For the text-containing cell, return its midpoint in [X, Y] coordinate format. 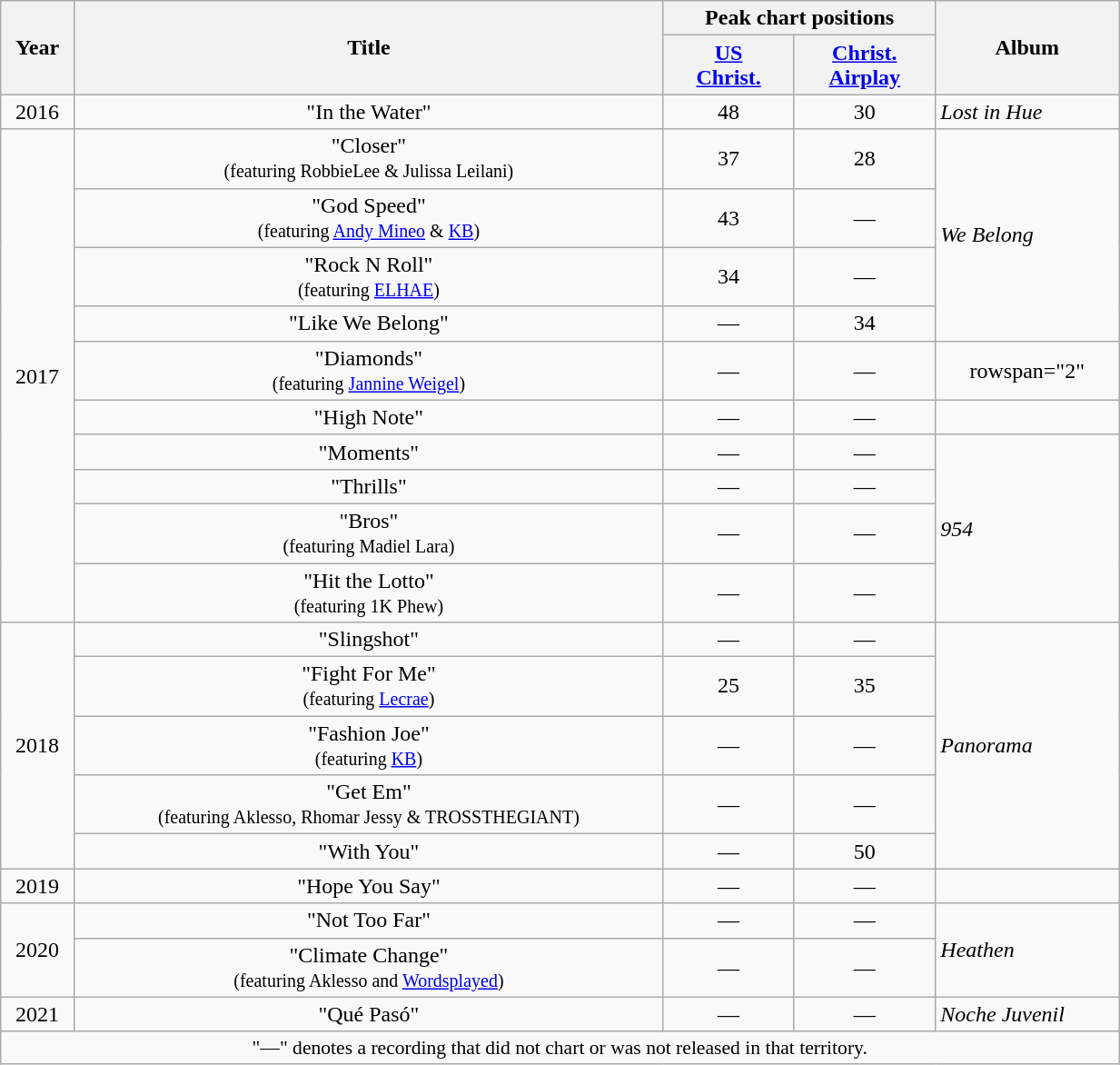
"Rock N Roll" (featuring ELHAE) [369, 276]
Panorama [1027, 745]
rowspan="2" [1027, 371]
Year [38, 47]
USChrist. [728, 65]
2020 [38, 951]
"Fight For Me" (featuring Lecrae) [369, 687]
Title [369, 47]
"Closer" (featuring RobbieLee & Julissa Leilani) [369, 158]
"Thrills" [369, 486]
"Moments" [369, 452]
2016 [38, 112]
We Belong [1027, 234]
Heathen [1027, 951]
35 [865, 687]
"Get Em" (featuring Aklesso, Rhomar Jessy & TROSSTHEGIANT) [369, 805]
"High Note" [369, 417]
50 [865, 851]
Christ.Airplay [865, 65]
"In the Water" [369, 112]
Lost in Hue [1027, 112]
Noche Juvenil [1027, 1014]
"Slingshot" [369, 640]
"Like We Belong" [369, 323]
Peak chart positions [799, 18]
2019 [38, 886]
43 [728, 218]
954 [1027, 528]
2021 [38, 1014]
37 [728, 158]
"Bros" (featuring Madiel Lara) [369, 532]
2018 [38, 745]
"Diamonds" (featuring Jannine Weigel) [369, 371]
"Not Too Far" [369, 921]
"Hope You Say" [369, 886]
30 [865, 112]
Album [1027, 47]
"Fashion Joe" (featuring KB) [369, 745]
"—" denotes a recording that did not chart or was not released in that territory. [560, 1048]
"Climate Change" (featuring Aklesso and Wordsplayed) [369, 967]
"With You" [369, 851]
2017 [38, 376]
"God Speed" (featuring Andy Mineo & KB) [369, 218]
"Hit the Lotto" (featuring 1K Phew) [369, 592]
28 [865, 158]
"Qué Pasó" [369, 1014]
25 [728, 687]
48 [728, 112]
